Search for the cell housing the specified text and yield its (X, Y) center coordinate. 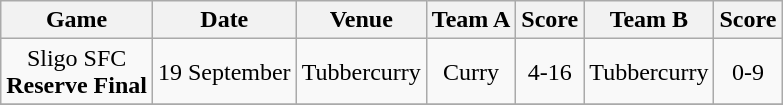
Game (77, 20)
Team A (471, 20)
4-16 (550, 72)
Team B (649, 20)
Curry (471, 72)
0-9 (748, 72)
19 September (224, 72)
Sligo SFCReserve Final (77, 72)
Date (224, 20)
Venue (361, 20)
